Return the [x, y] coordinate for the center point of the cell that contains the specified text.  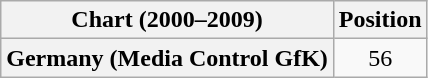
Position [380, 20]
Germany (Media Control GfK) [168, 58]
56 [380, 58]
Chart (2000–2009) [168, 20]
